Provide the (x, y) coordinate of the cell's center where the given text is located.  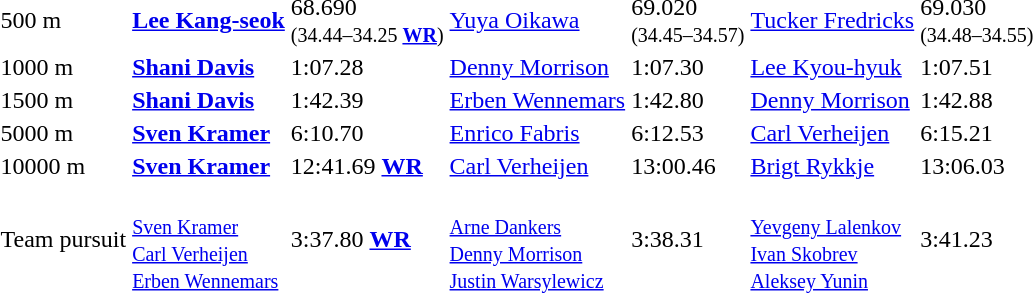
13:00.46 (688, 166)
6:10.70 (367, 133)
12:41.69 WR (367, 166)
1:07.30 (688, 67)
Enrico Fabris (538, 133)
Erben Wennemars (538, 100)
1:07.28 (367, 67)
1:42.80 (688, 100)
Brigt Rykkje (832, 166)
6:12.53 (688, 133)
1:42.39 (367, 100)
Lee Kyou-hyuk (832, 67)
